Return the (X, Y) coordinate for the center point of the cell that contains the specified text.  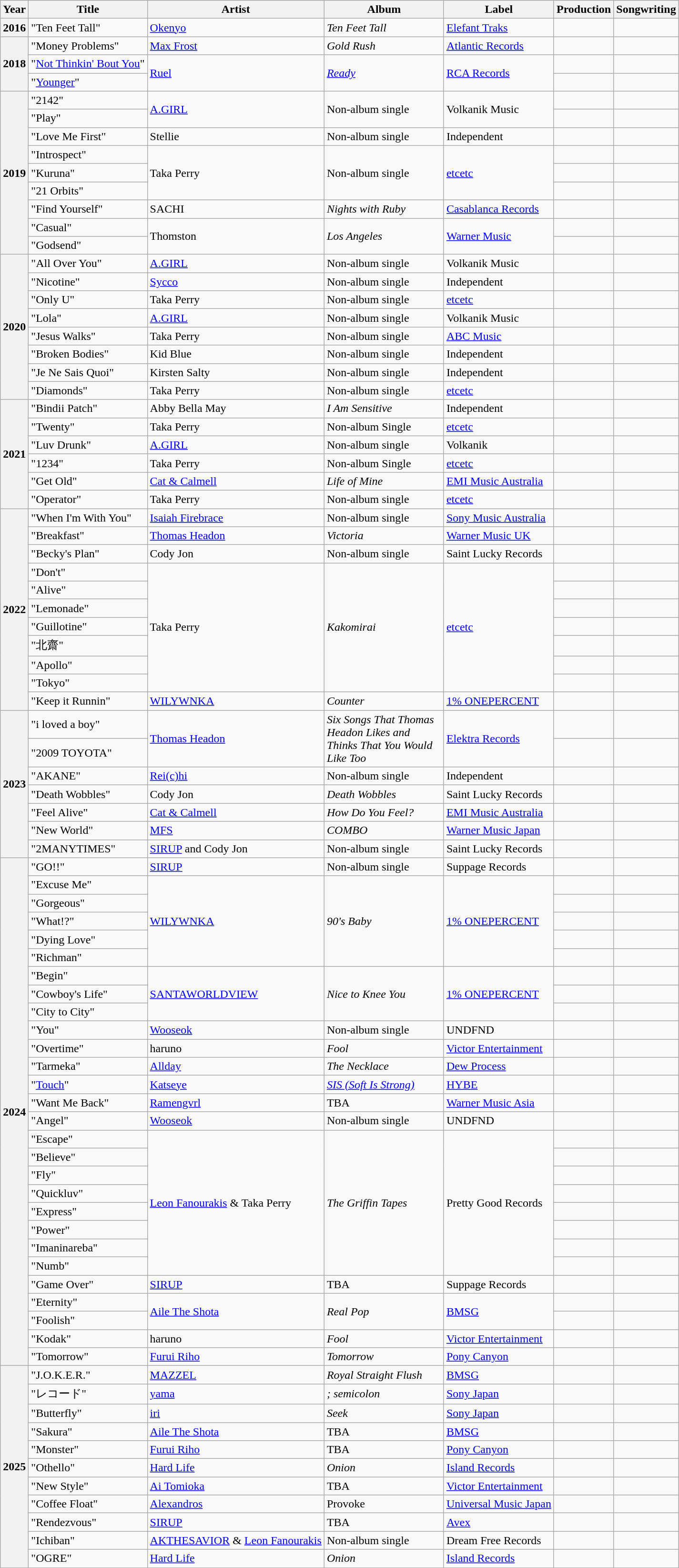
"Overtime" (88, 1048)
"Believe" (88, 1157)
Ai Tomioka (235, 1486)
Leon Fanourakis & Taka Perry (235, 1202)
"Eternity" (88, 1302)
Elefant Traks (498, 28)
Pretty Good Records (498, 1202)
"Fly" (88, 1175)
Kirsten Salty (235, 372)
Artist (235, 10)
Ramengvrl (235, 1103)
"Quickluv" (88, 1193)
"Ten Feet Tall" (88, 28)
"Diamonds" (88, 390)
"Broken Bodies" (88, 354)
SIRUP and Cody Jon (235, 849)
Kid Blue (235, 354)
Warner Music Asia (498, 1103)
"Death Wobbles" (88, 794)
"Express" (88, 1211)
"Angel" (88, 1121)
"Je Ne Sais Quoi" (88, 372)
Warner Music UK (498, 536)
"Younger" (88, 82)
Abby Bella May (235, 409)
Warner Music (498, 236)
Thomston (235, 236)
"Kuruna" (88, 173)
"City to City" (88, 1012)
"Dying Love" (88, 939)
"Foolish" (88, 1321)
2022 (14, 609)
Alexandros (235, 1504)
"北齋" (88, 646)
AKTHESAVIOR & Leon Fanourakis (235, 1540)
COMBO (384, 830)
Real Pop (384, 1312)
"Butterfly" (88, 1413)
"Operator" (88, 499)
"Lola" (88, 318)
Avex (498, 1522)
Album (384, 10)
2024 (14, 1112)
"レコード" (88, 1394)
Counter (384, 701)
"Get Old" (88, 481)
"Casual" (88, 227)
MFS (235, 830)
"Jesus Walks" (88, 336)
"Tomorrow" (88, 1357)
Allday (235, 1066)
"Touch" (88, 1085)
RCA Records (498, 73)
"Twenty" (88, 427)
"Breakfast" (88, 536)
Life of Mine (384, 481)
Sony Music Australia (498, 517)
Dream Free Records (498, 1540)
"Coffee Float" (88, 1504)
"2009 TOYOTA" (88, 753)
2025 (14, 1466)
Year (14, 10)
"Gorgeous" (88, 903)
"Game Over" (88, 1284)
"Feel Alive" (88, 812)
"2MANYTIMES" (88, 849)
The Necklace (384, 1066)
Ruel (235, 73)
Ten Feet Tall (384, 28)
Victoria (384, 536)
"Ichiban" (88, 1540)
"When I'm With You" (88, 517)
How Do You Feel? (384, 812)
"Imaninareba" (88, 1248)
"New World" (88, 830)
Sycco (235, 282)
Ready (384, 73)
"Love Me First" (88, 136)
iri (235, 1413)
"Money Problems" (88, 46)
90's Baby (384, 921)
"Tokyo" (88, 683)
Max Frost (235, 46)
2023 (14, 784)
"Tarmeka" (88, 1066)
; semicolon (384, 1394)
"Introspect" (88, 154)
Nights with Ruby (384, 209)
"Godsend" (88, 246)
Okenyo (235, 28)
2016 (14, 28)
"Othello" (88, 1468)
HYBE (498, 1085)
MAZZEL (235, 1375)
"1234" (88, 463)
"Not Thinkin' Bout You" (88, 64)
"New Style" (88, 1486)
SIS (Soft Is Strong) (384, 1085)
Stellie (235, 136)
Title (88, 10)
Death Wobbles (384, 794)
Los Angeles (384, 236)
"Power" (88, 1230)
"AKANE" (88, 776)
"Keep it Runnin" (88, 701)
Label (498, 10)
SANTAWORLDVIEW (235, 994)
"Luv Drunk" (88, 445)
Atlantic Records (498, 46)
"Apollo" (88, 665)
"Numb" (88, 1266)
Provoke (384, 1504)
Tomorrow (384, 1357)
"21 Orbits" (88, 191)
"i loved a boy" (88, 725)
2019 (14, 173)
"Richman" (88, 957)
"Rendezvous" (88, 1522)
Songwriting (646, 10)
Seek (384, 1413)
yama (235, 1394)
"2142" (88, 100)
"Want Me Back" (88, 1103)
The Griffin Tapes (384, 1202)
"OGRE" (88, 1558)
Warner Music Japan (498, 830)
"J.O.K.E.R." (88, 1375)
"Alive" (88, 590)
Production (583, 10)
"Nicotine" (88, 282)
Dew Process (498, 1066)
"You" (88, 1030)
"Only U" (88, 300)
2020 (14, 327)
"GO!!" (88, 867)
Gold Rush (384, 46)
"Cowboy's Life" (88, 994)
"Play" (88, 118)
Volkanik (498, 445)
"All Over You" (88, 264)
Elektra Records (498, 739)
"Excuse Me" (88, 885)
"Becky's Plan" (88, 554)
"Lemonade" (88, 608)
I Am Sensitive (384, 409)
"Guillotine" (88, 626)
Six Songs That Thomas Headon Likes and Thinks That You Would Like Too (384, 739)
Nice to Knee You (384, 994)
Royal Straight Flush (384, 1375)
Universal Music Japan (498, 1504)
"Monster" (88, 1450)
"Don't" (88, 572)
"Sakura" (88, 1432)
"Kodak" (88, 1339)
"Begin" (88, 975)
"What!?" (88, 921)
Katseye (235, 1085)
ABC Music (498, 336)
Kakomirai (384, 627)
2021 (14, 454)
Rei(c)hi (235, 776)
"Escape" (88, 1139)
"Find Yourself" (88, 209)
"Bindii Patch" (88, 409)
SACHI (235, 209)
Casablanca Records (498, 209)
2018 (14, 64)
Isaiah Firebrace (235, 517)
